Output the (x, y) coordinate of the center of the cell containing the given text.  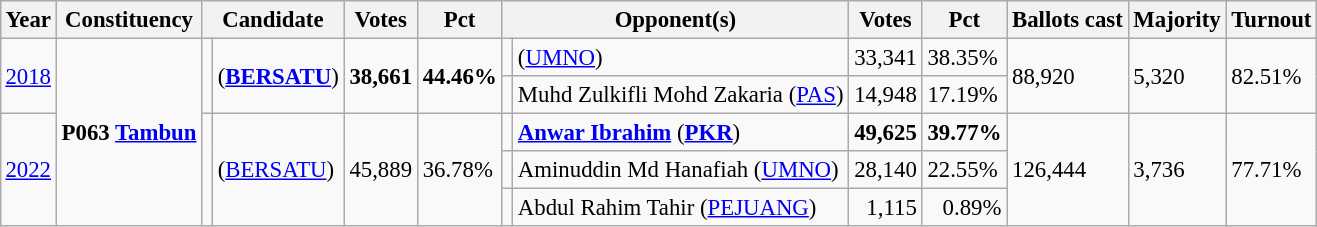
28,140 (886, 170)
Candidate (273, 20)
36.78% (460, 170)
Constituency (128, 20)
Year (28, 20)
38,661 (380, 76)
22.55% (964, 170)
Majority (1177, 20)
P063 Tambun (128, 132)
Anwar Ibrahim (PKR) (681, 133)
(UMNO) (681, 57)
39.77% (964, 133)
Aminuddin Md Hanafiah (UMNO) (681, 170)
Opponent(s) (676, 20)
Turnout (1272, 20)
3,736 (1177, 170)
49,625 (886, 133)
Abdul Rahim Tahir (PEJUANG) (681, 208)
17.19% (964, 95)
126,444 (1068, 170)
2022 (28, 170)
1,115 (886, 208)
0.89% (964, 208)
14,948 (886, 95)
82.51% (1272, 76)
5,320 (1177, 76)
45,889 (380, 170)
2018 (28, 76)
Ballots cast (1068, 20)
33,341 (886, 57)
88,920 (1068, 76)
44.46% (460, 76)
77.71% (1272, 170)
Muhd Zulkifli Mohd Zakaria (PAS) (681, 95)
38.35% (964, 57)
